Pinpoint the cell where the given text exists, returning its (x, y) midpoint coordinate. 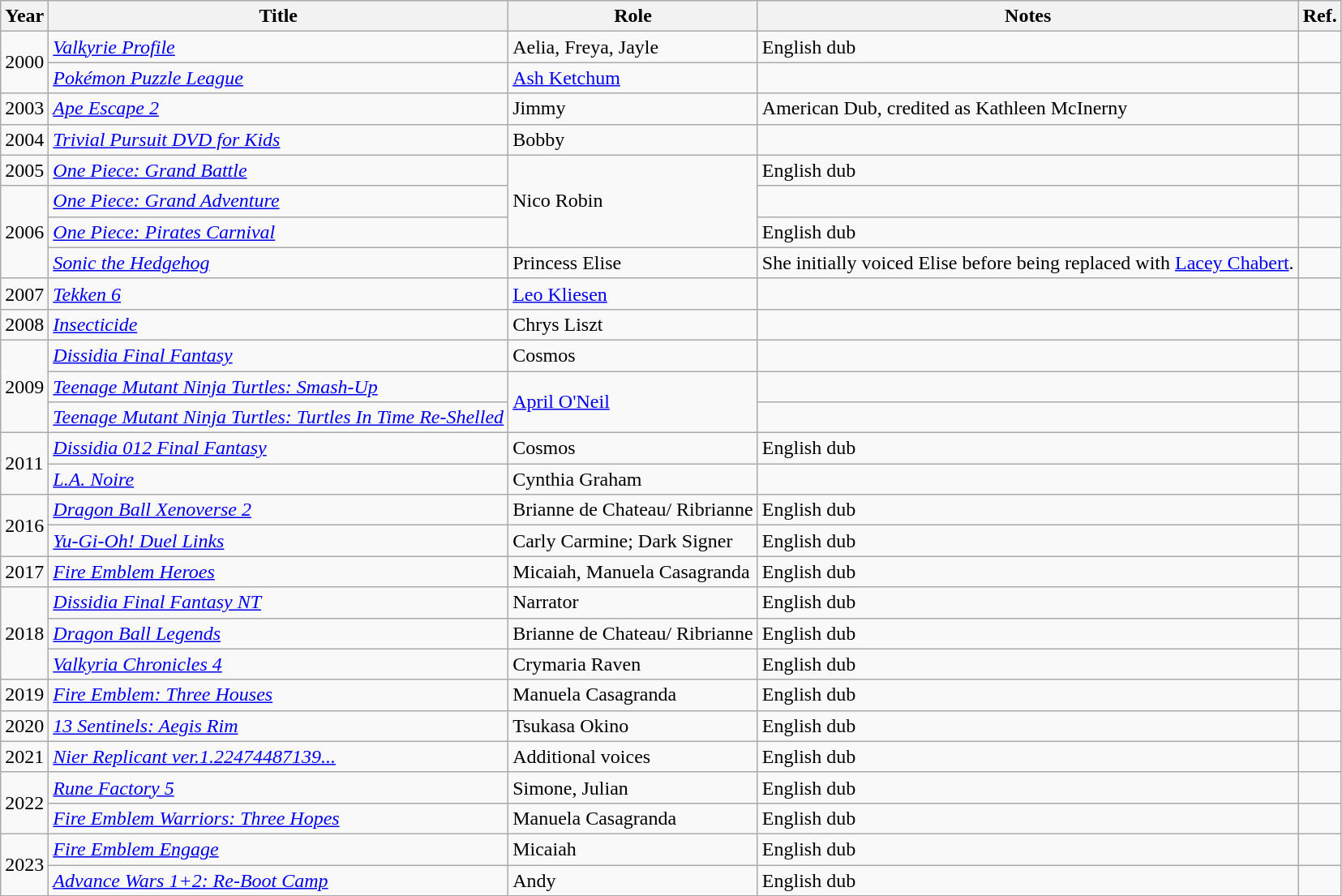
One Piece: Grand Battle (279, 170)
Aelia, Freya, Jayle (633, 47)
2005 (24, 170)
Narrator (633, 602)
Fire Emblem Warriors: Three Hopes (279, 818)
Notes (1028, 16)
Dragon Ball Xenoverse 2 (279, 510)
Jimmy (633, 109)
Micaiah, Manuela Casagranda (633, 572)
Pokémon Puzzle League (279, 78)
Teenage Mutant Ninja Turtles: Smash-Up (279, 387)
Micaiah (633, 849)
L.A. Noire (279, 479)
One Piece: Pirates Carnival (279, 232)
Ref. (1320, 16)
Year (24, 16)
2020 (24, 726)
Dragon Ball Legends (279, 633)
Princess Elise (633, 263)
Dissidia Final Fantasy NT (279, 602)
2016 (24, 525)
Tsukasa Okino (633, 726)
Valkyrie Profile (279, 47)
Role (633, 16)
2019 (24, 695)
Ape Escape 2 (279, 109)
Title (279, 16)
13 Sentinels: Aegis Rim (279, 726)
Carly Carmine; Dark Signer (633, 541)
2008 (24, 324)
Rune Factory 5 (279, 787)
Dissidia Final Fantasy (279, 355)
Trivial Pursuit DVD for Kids (279, 139)
Chrys Liszt (633, 324)
Advance Wars 1+2: Re-Boot Camp (279, 880)
Leo Kliesen (633, 294)
2023 (24, 864)
One Piece: Grand Adventure (279, 201)
Simone, Julian (633, 787)
Insecticide (279, 324)
Yu-Gi-Oh! Duel Links (279, 541)
Fire Emblem Heroes (279, 572)
Dissidia 012 Final Fantasy (279, 448)
Valkyria Chronicles 4 (279, 664)
Cynthia Graham (633, 479)
2004 (24, 139)
2022 (24, 803)
2000 (24, 62)
Nico Robin (633, 201)
April O'Neil (633, 402)
She initially voiced Elise before being replaced with Lacey Chabert. (1028, 263)
Teenage Mutant Ninja Turtles: Turtles In Time Re-Shelled (279, 418)
Ash Ketchum (633, 78)
Fire Emblem Engage (279, 849)
2007 (24, 294)
2017 (24, 572)
Crymaria Raven (633, 664)
2009 (24, 386)
Sonic the Hedgehog (279, 263)
2006 (24, 232)
2003 (24, 109)
Tekken 6 (279, 294)
2018 (24, 633)
Bobby (633, 139)
Nier Replicant ver.1.22474487139... (279, 757)
2021 (24, 757)
American Dub, credited as Kathleen McInerny (1028, 109)
Additional voices (633, 757)
Andy (633, 880)
Fire Emblem: Three Houses (279, 695)
2011 (24, 464)
